Determine the [X, Y] coordinate at the center of the cell enclosing the given text.  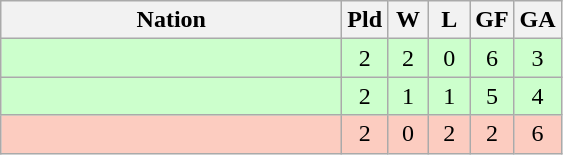
GA [538, 20]
Nation [172, 20]
L [450, 20]
4 [538, 96]
W [408, 20]
GF [492, 20]
3 [538, 58]
Pld [365, 20]
5 [492, 96]
